Locate the cell with the specified text and output its [x, y] center coordinate. 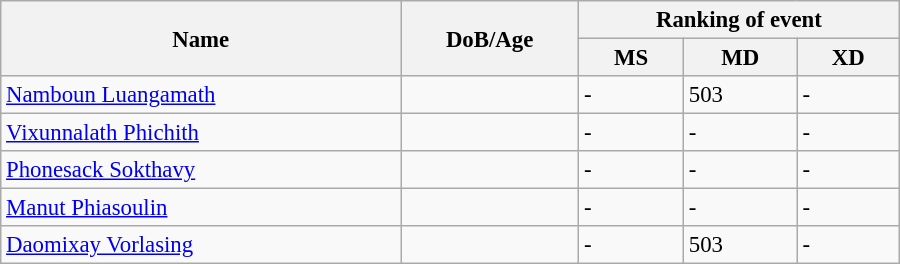
Daomixay Vorlasing [201, 245]
MD [740, 58]
MS [632, 58]
Namboun Luangamath [201, 95]
DoB/Age [490, 38]
Phonesack Sokthavy [201, 170]
Name [201, 38]
Manut Phiasoulin [201, 208]
Ranking of event [740, 20]
Vixunnalath Phichith [201, 133]
XD [848, 58]
